Identify which cell holds the provided text, then report its (x, y) central coordinate. 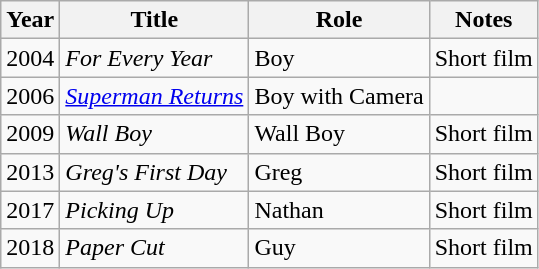
Guy (339, 248)
Year (30, 20)
Superman Returns (154, 96)
2006 (30, 96)
Paper Cut (154, 248)
Nathan (339, 210)
2013 (30, 172)
Boy with Camera (339, 96)
2018 (30, 248)
2009 (30, 134)
Picking Up (154, 210)
Greg (339, 172)
Notes (484, 20)
Boy (339, 58)
Role (339, 20)
Title (154, 20)
2017 (30, 210)
For Every Year (154, 58)
2004 (30, 58)
Greg's First Day (154, 172)
